Locate the cell with the specified text and output its (x, y) center coordinate. 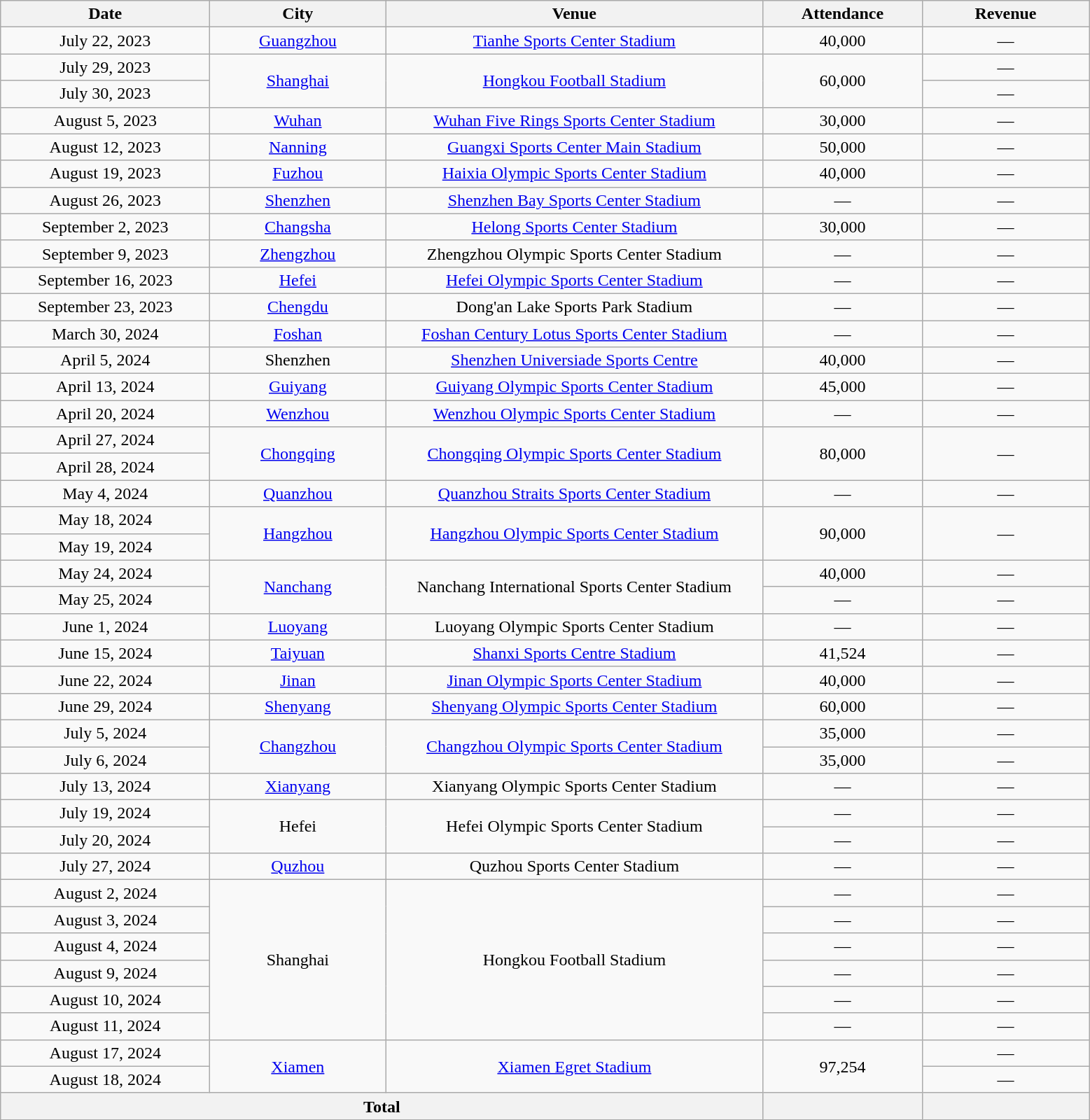
Chongqing Olympic Sports Center Stadium (574, 454)
Attendance (843, 14)
April 28, 2024 (105, 467)
June 15, 2024 (105, 653)
August 12, 2023 (105, 147)
March 30, 2024 (105, 334)
July 13, 2024 (105, 787)
Nanchang International Sports Center Stadium (574, 587)
Xiamen Egret Stadium (574, 1066)
Date (105, 14)
Guangzhou (298, 41)
Chongqing (298, 454)
Helong Sports Center Stadium (574, 227)
Shanxi Sports Centre Stadium (574, 653)
Xianyang (298, 787)
50,000 (843, 147)
Hangzhou (298, 533)
August 18, 2024 (105, 1079)
April 5, 2024 (105, 360)
June 29, 2024 (105, 706)
July 29, 2023 (105, 67)
Guiyang Olympic Sports Center Stadium (574, 387)
August 5, 2023 (105, 120)
April 20, 2024 (105, 414)
August 2, 2024 (105, 893)
September 23, 2023 (105, 307)
Hangzhou Olympic Sports Center Stadium (574, 533)
Quzhou Sports Center Stadium (574, 867)
Taiyuan (298, 653)
Wuhan Five Rings Sports Center Stadium (574, 120)
May 19, 2024 (105, 547)
Jinan Olympic Sports Center Stadium (574, 680)
September 9, 2023 (105, 253)
Wenzhou Olympic Sports Center Stadium (574, 414)
Guangxi Sports Center Main Stadium (574, 147)
August 11, 2024 (105, 1026)
July 30, 2023 (105, 94)
July 6, 2024 (105, 759)
Luoyang (298, 626)
Guiyang (298, 387)
Nanning (298, 147)
July 5, 2024 (105, 733)
July 20, 2024 (105, 840)
September 2, 2023 (105, 227)
July 22, 2023 (105, 41)
August 26, 2023 (105, 200)
April 13, 2024 (105, 387)
August 3, 2024 (105, 920)
Nanchang (298, 587)
Shenzhen Bay Sports Center Stadium (574, 200)
Xianyang Olympic Sports Center Stadium (574, 787)
Shenyang (298, 706)
August 4, 2024 (105, 946)
Chengdu (298, 307)
Zhengzhou Olympic Sports Center Stadium (574, 253)
Foshan (298, 334)
June 1, 2024 (105, 626)
Shenzhen Universiade Sports Centre (574, 360)
August 19, 2023 (105, 174)
Changzhou Olympic Sports Center Stadium (574, 746)
Xiamen (298, 1066)
Fuzhou (298, 174)
Quanzhou Straits Sports Center Stadium (574, 493)
Changzhou (298, 746)
Jinan (298, 680)
Haixia Olympic Sports Center Stadium (574, 174)
Revenue (1005, 14)
Venue (574, 14)
Luoyang Olympic Sports Center Stadium (574, 626)
April 27, 2024 (105, 440)
Quanzhou (298, 493)
May 4, 2024 (105, 493)
City (298, 14)
Dong'an Lake Sports Park Stadium (574, 307)
August 9, 2024 (105, 973)
June 22, 2024 (105, 680)
May 24, 2024 (105, 573)
Tianhe Sports Center Stadium (574, 41)
Quzhou (298, 867)
July 27, 2024 (105, 867)
August 17, 2024 (105, 1053)
Wenzhou (298, 414)
97,254 (843, 1066)
Foshan Century Lotus Sports Center Stadium (574, 334)
May 25, 2024 (105, 600)
Shenyang Olympic Sports Center Stadium (574, 706)
Total (382, 1106)
41,524 (843, 653)
80,000 (843, 454)
July 19, 2024 (105, 813)
90,000 (843, 533)
May 18, 2024 (105, 520)
September 16, 2023 (105, 280)
Wuhan (298, 120)
Changsha (298, 227)
August 10, 2024 (105, 1000)
45,000 (843, 387)
Zhengzhou (298, 253)
